Determine the (X, Y) coordinate at the center of the cell enclosing the given text.  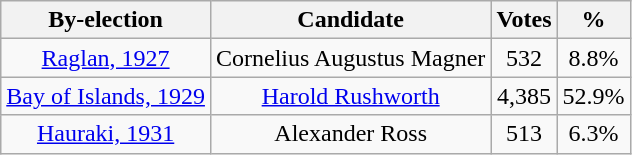
Votes (524, 20)
532 (524, 58)
513 (524, 134)
52.9% (594, 96)
Harold Rushworth (350, 96)
By-election (106, 20)
Bay of Islands, 1929 (106, 96)
6.3% (594, 134)
% (594, 20)
Candidate (350, 20)
8.8% (594, 58)
4,385 (524, 96)
Raglan, 1927 (106, 58)
Alexander Ross (350, 134)
Hauraki, 1931 (106, 134)
Cornelius Augustus Magner (350, 58)
